Locate the cell with the specified text and output its (X, Y) center coordinate. 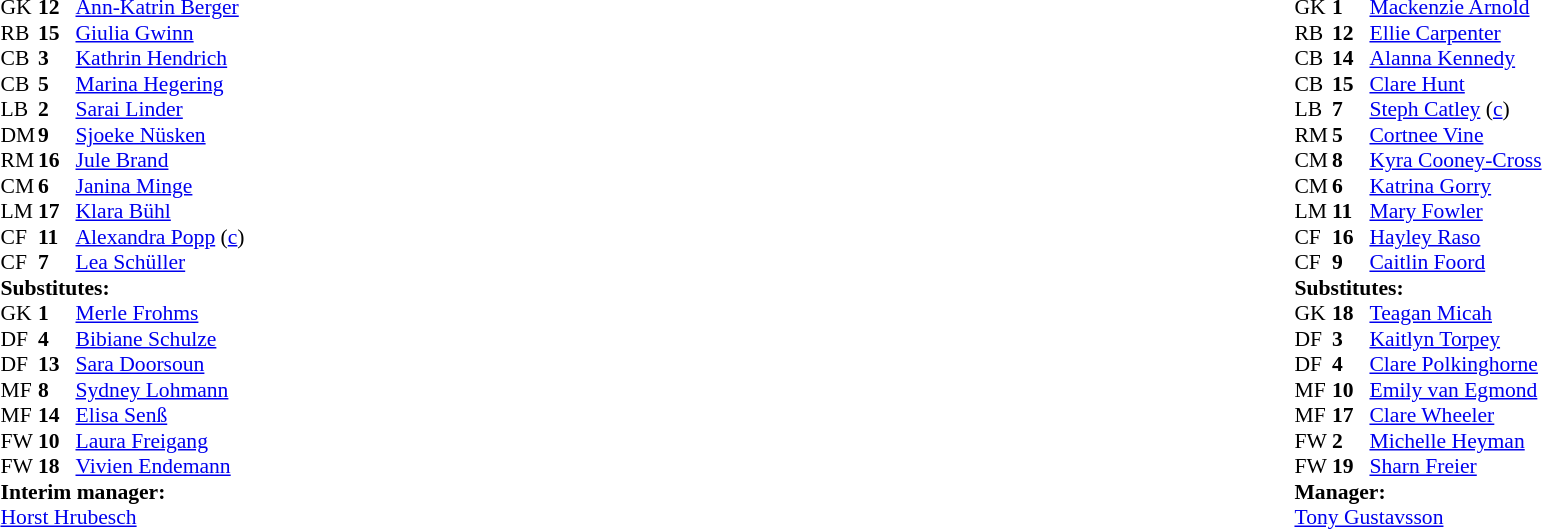
Kaitlyn Torpey (1455, 339)
Giulia Gwinn (160, 33)
Kyra Cooney-Cross (1455, 161)
Clare Hunt (1455, 84)
Clare Polkinghorne (1455, 365)
Klara Bühl (160, 211)
Clare Wheeler (1455, 415)
Sara Doorsoun (160, 365)
Caitlin Foord (1455, 263)
Cortnee Vine (1455, 135)
Mary Fowler (1455, 211)
Katrina Gorry (1455, 186)
Janina Minge (160, 186)
Manager: (1418, 492)
13 (57, 365)
Sarai Linder (160, 109)
Sharn Freier (1455, 467)
Emily van Egmond (1455, 390)
Lea Schüller (160, 263)
Merle Frohms (160, 313)
Teagan Micah (1455, 313)
19 (1351, 467)
Interim manager: (122, 492)
Elisa Senß (160, 415)
Steph Catley (c) (1455, 109)
Hayley Raso (1455, 237)
12 (1351, 33)
Laura Freigang (160, 441)
Sydney Lohmann (160, 390)
Michelle Heyman (1455, 441)
Kathrin Hendrich (160, 59)
Vivien Endemann (160, 467)
Ellie Carpenter (1455, 33)
1 (57, 313)
Jule Brand (160, 161)
Bibiane Schulze (160, 339)
DM (19, 135)
Alanna Kennedy (1455, 59)
Sjoeke Nüsken (160, 135)
Marina Hegering (160, 84)
Alexandra Popp (c) (160, 237)
